Locate the cell with the specified text and output its [X, Y] center coordinate. 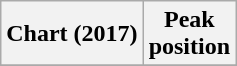
Peakposition [189, 34]
Chart (2017) [72, 34]
